Extract the [x, y] coordinate from the center of the cell holding the provided text.  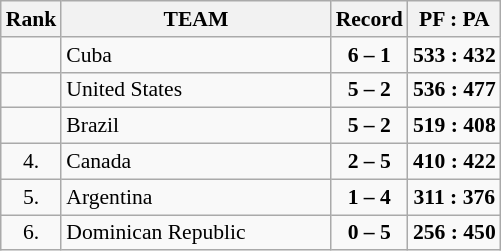
519 : 408 [454, 126]
6 – 1 [370, 55]
Canada [196, 162]
311 : 376 [454, 197]
536 : 477 [454, 90]
6. [32, 233]
256 : 450 [454, 233]
TEAM [196, 19]
2 – 5 [370, 162]
Cuba [196, 55]
1 – 4 [370, 197]
4. [32, 162]
Rank [32, 19]
Argentina [196, 197]
0 – 5 [370, 233]
410 : 422 [454, 162]
United States [196, 90]
Record [370, 19]
533 : 432 [454, 55]
Brazil [196, 126]
Dominican Republic [196, 233]
PF : PA [454, 19]
5. [32, 197]
